Identify which cell holds the provided text, then report its (x, y) central coordinate. 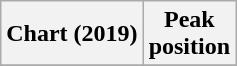
Chart (2019) (72, 34)
Peakposition (189, 34)
